Scan for the cell matching the given text and deliver its (X, Y) coordinate at center. 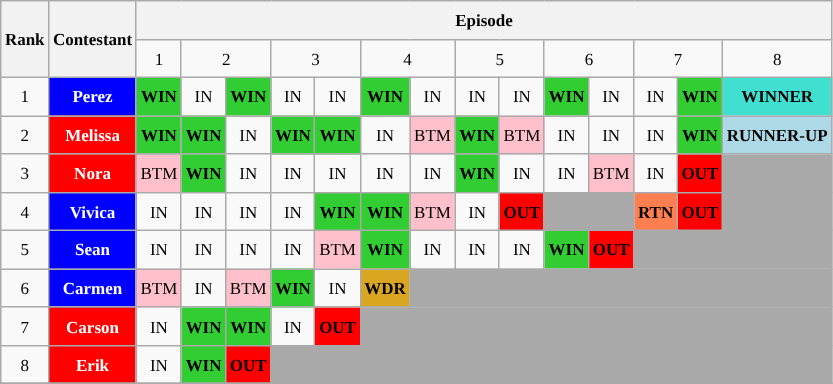
Erik (93, 365)
Contestant (93, 40)
Sean (93, 250)
Vivica (93, 212)
Rank (25, 40)
Melissa (93, 135)
Nora (93, 173)
RUNNER-UP (776, 135)
WDR (385, 288)
Episode (484, 20)
WINNER (776, 97)
Perez (93, 97)
Carson (93, 326)
Carmen (93, 288)
RTN (656, 212)
